From the cell containing the given text, extract its center point as (x, y) coordinate. 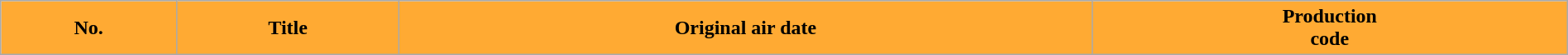
Title (288, 28)
Productioncode (1330, 28)
Original air date (746, 28)
No. (89, 28)
